For the text-containing cell, return its midpoint in [x, y] coordinate format. 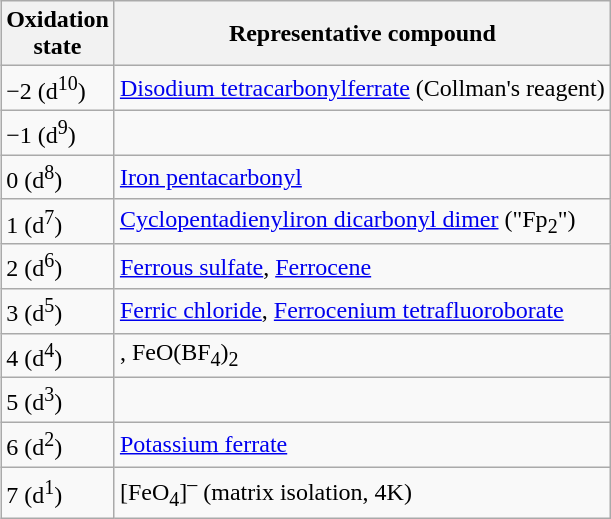
5 (d3) [58, 400]
7 (d1) [58, 492]
Iron pentacarbonyl [362, 178]
0 (d8) [58, 178]
Ferric chloride, Ferrocenium tetrafluoroborate [362, 312]
, FeO(BF4)2 [362, 356]
−2 (d10) [58, 88]
6 (d2) [58, 444]
−1 (d9) [58, 132]
Representative compound [362, 34]
[FeO4]– (matrix isolation, 4K) [362, 492]
Potassium ferrate [362, 444]
3 (d5) [58, 312]
4 (d4) [58, 356]
Disodium tetracarbonylferrate (Collman's reagent) [362, 88]
Oxidation state [58, 34]
Cyclopentadienyliron dicarbonyl dimer ("Fp2") [362, 222]
1 (d7) [58, 222]
2 (d6) [58, 266]
Ferrous sulfate, Ferrocene [362, 266]
